Extract the (x, y) coordinate from the center of the cell holding the provided text.  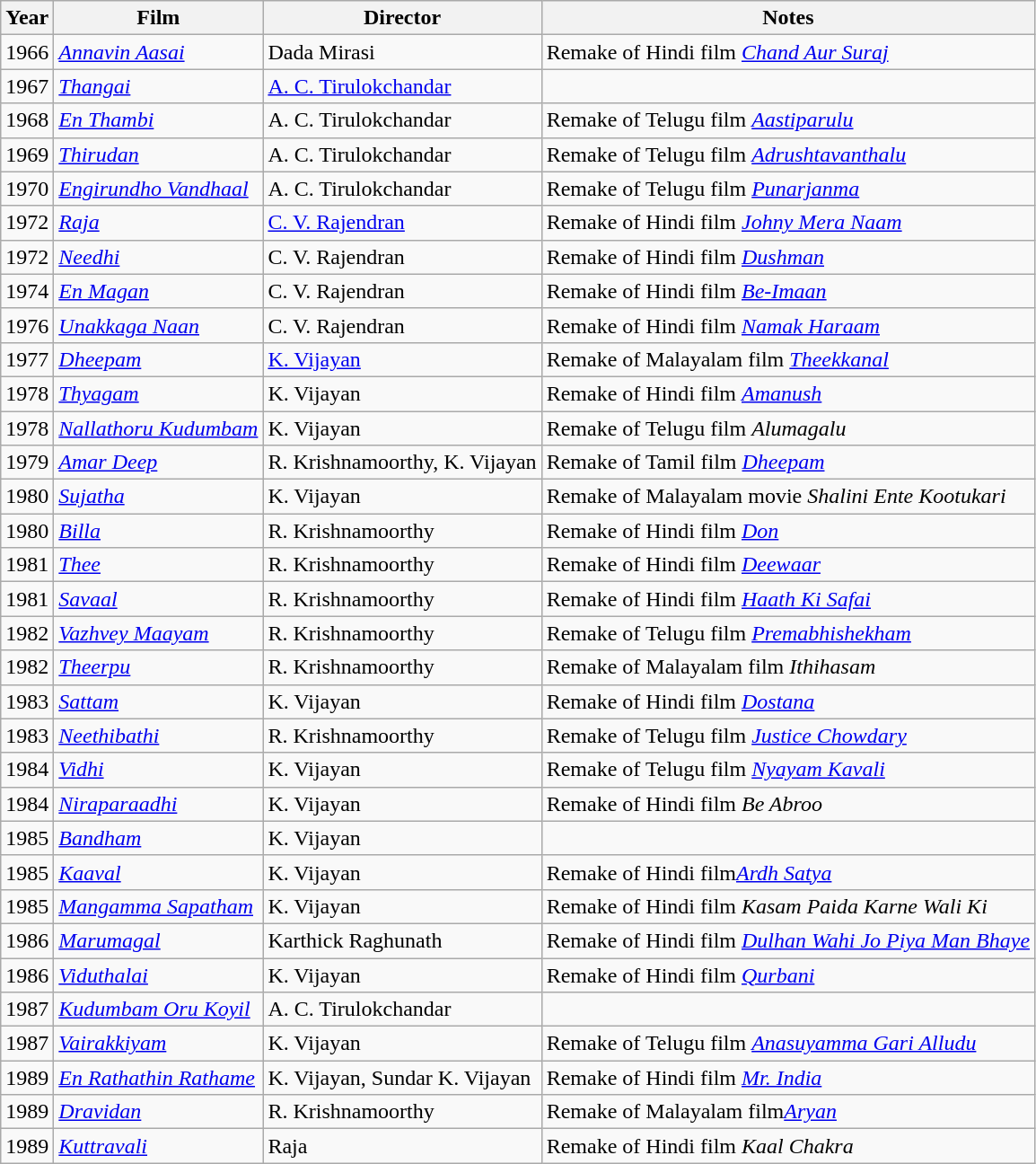
Remake of Hindi film Mr. India (788, 1078)
K. Vijayan, Sundar K. Vijayan (402, 1078)
Remake of Telugu film Aastiparulu (788, 120)
Remake of Hindi film Kaal Chakra (788, 1146)
Notes (788, 18)
Amar Deep (158, 463)
Remake of Hindi film Namak Haraam (788, 325)
1976 (27, 325)
Remake of Hindi film Dulhan Wahi Jo Piya Man Bhaye (788, 940)
Remake of Hindi film Be Abroo (788, 804)
Niraparaadhi (158, 804)
Bandham (158, 838)
Remake of Telugu film Nyayam Kavali (788, 770)
Remake of Telugu film Punarjanma (788, 189)
Dheepam (158, 359)
Sattam (158, 701)
Remake of Malayalam movie Shalini Ente Kootukari (788, 497)
Kuttravali (158, 1146)
Remake of Telugu film Alumagalu (788, 428)
Remake of Hindi film Chand Aur Suraj (788, 52)
R. Krishnamoorthy, K. Vijayan (402, 463)
Kudumbam Oru Koyil (158, 1010)
Remake of Hindi film Amanush (788, 393)
Vairakkiyam (158, 1044)
Remake of Malayalam film Ithihasam (788, 667)
Remake of Telugu film Adrushtavanthalu (788, 154)
Remake of Telugu film Anasuyamma Gari Alludu (788, 1044)
Remake of Hindi film Qurbani (788, 974)
Remake of Hindi film Dushman (788, 257)
Remake of Hindi film Don (788, 531)
Vazhvey Maayam (158, 633)
Dravidan (158, 1112)
Remake of Hindi filmArdh Satya (788, 872)
Thyagam (158, 393)
Viduthalai (158, 974)
Dada Mirasi (402, 52)
1966 (27, 52)
Remake of Hindi film Kasam Paida Karne Wali Ki (788, 906)
1968 (27, 120)
Remake of Hindi film Deewaar (788, 565)
Karthick Raghunath (402, 940)
Sujatha (158, 497)
Savaal (158, 599)
Kaaval (158, 872)
En Magan (158, 291)
Marumagal (158, 940)
1977 (27, 359)
Theerpu (158, 667)
Engirundho Vandhaal (158, 189)
Year (27, 18)
Thangai (158, 86)
Film (158, 18)
Remake of Hindi film Be-Imaan (788, 291)
Remake of Hindi film Dostana (788, 701)
1970 (27, 189)
Remake of Malayalam filmAryan (788, 1112)
Remake of Hindi film Haath Ki Safai (788, 599)
1979 (27, 463)
Remake of Telugu film Justice Chowdary (788, 736)
Remake of Telugu film Premabhishekham (788, 633)
En Rathathin Rathame (158, 1078)
Remake of Malayalam film Theekkanal (788, 359)
Unakkaga Naan (158, 325)
Thirudan (158, 154)
Billa (158, 531)
Needhi (158, 257)
1967 (27, 86)
Nallathoru Kudumbam (158, 428)
Annavin Aasai (158, 52)
Mangamma Sapatham (158, 906)
Vidhi (158, 770)
Neethibathi (158, 736)
Remake of Tamil film Dheepam (788, 463)
1969 (27, 154)
Director (402, 18)
Remake of Hindi film Johny Mera Naam (788, 223)
En Thambi (158, 120)
Thee (158, 565)
1974 (27, 291)
